Pinpoint the cell where the given text exists, returning its [X, Y] midpoint coordinate. 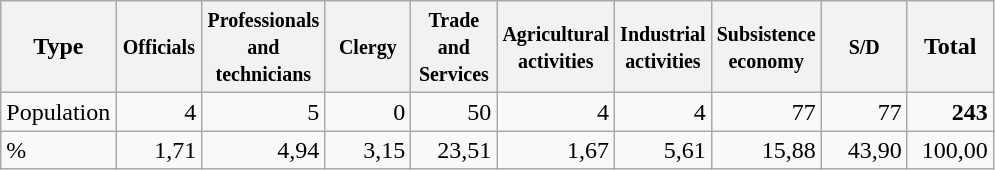
43,90 [864, 150]
1,67 [556, 150]
Officials [159, 47]
Type [58, 47]
Agricultural activities [556, 47]
100,00 [950, 150]
Clergy [368, 47]
% [58, 150]
Subsistence economy [766, 47]
5,61 [664, 150]
S/D [864, 47]
3,15 [368, 150]
0 [368, 112]
5 [264, 112]
1,71 [159, 150]
Population [58, 112]
50 [454, 112]
4,94 [264, 150]
243 [950, 112]
15,88 [766, 150]
Total [950, 47]
Trade and Services [454, 47]
Industrial activities [664, 47]
Professionals and technicians [264, 47]
23,51 [454, 150]
